Provide the (x, y) coordinate of the cell's center where the given text is located.  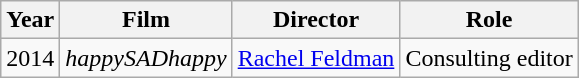
Consulting editor (489, 58)
Year (30, 20)
Director (316, 20)
Role (489, 20)
Rachel Feldman (316, 58)
happySADhappy (146, 58)
Film (146, 20)
2014 (30, 58)
